Search for the cell housing the specified text and yield its (x, y) center coordinate. 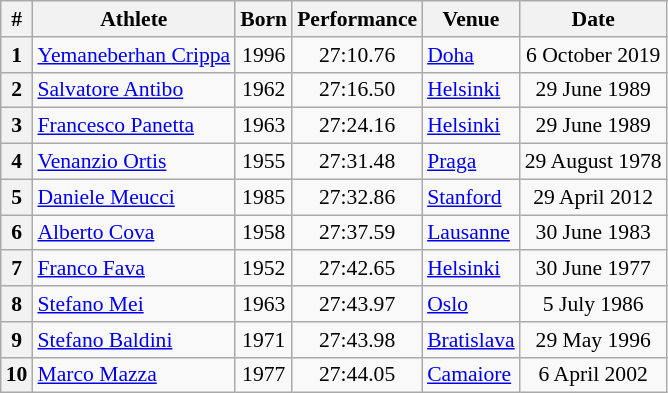
Born (264, 19)
Oslo (471, 304)
27:31.48 (357, 162)
# (17, 19)
Stefano Mei (134, 304)
6 October 2019 (594, 55)
27:32.86 (357, 197)
8 (17, 304)
1962 (264, 90)
5 (17, 197)
3 (17, 126)
27:43.98 (357, 340)
27:44.05 (357, 375)
Athlete (134, 19)
4 (17, 162)
Yemaneberhan Crippa (134, 55)
Date (594, 19)
2 (17, 90)
Venanzio Ortis (134, 162)
Francesco Panetta (134, 126)
Camaiore (471, 375)
5 July 1986 (594, 304)
29 May 1996 (594, 340)
6 (17, 233)
Performance (357, 19)
27:43.97 (357, 304)
Franco Fava (134, 269)
9 (17, 340)
7 (17, 269)
1977 (264, 375)
Bratislava (471, 340)
29 August 1978 (594, 162)
6 April 2002 (594, 375)
Alberto Cova (134, 233)
1952 (264, 269)
Lausanne (471, 233)
1971 (264, 340)
Daniele Meucci (134, 197)
27:37.59 (357, 233)
10 (17, 375)
Venue (471, 19)
Stanford (471, 197)
1958 (264, 233)
1955 (264, 162)
27:10.76 (357, 55)
Salvatore Antibo (134, 90)
27:42.65 (357, 269)
Praga (471, 162)
Doha (471, 55)
27:16.50 (357, 90)
30 June 1983 (594, 233)
Marco Mazza (134, 375)
1 (17, 55)
30 June 1977 (594, 269)
1985 (264, 197)
1996 (264, 55)
Stefano Baldini (134, 340)
27:24.16 (357, 126)
29 April 2012 (594, 197)
